Return [X, Y] of the center of cell containing provided text 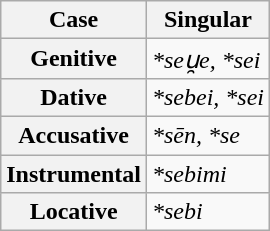
*sebimi [208, 173]
Singular [208, 20]
Locative [74, 212]
Genitive [74, 59]
Accusative [74, 135]
*sebei, *sei [208, 97]
*sēn, *se [208, 135]
Instrumental [74, 173]
Dative [74, 97]
*seu̯e, *sei [208, 59]
Case [74, 20]
*sebi [208, 212]
